Extract the [x, y] coordinate from the center of the cell holding the provided text.  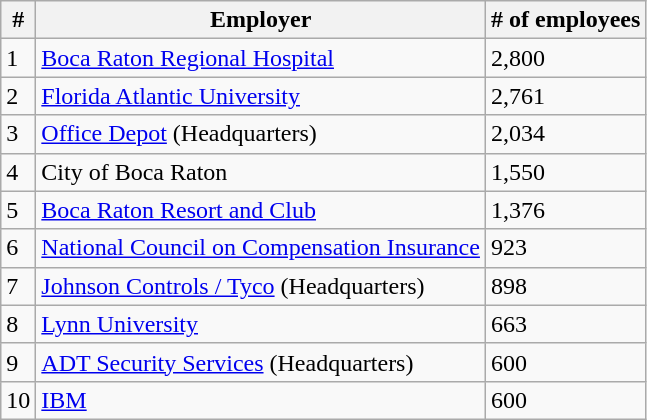
Boca Raton Resort and Club [261, 210]
1,376 [565, 210]
Johnson Controls / Tyco (Headquarters) [261, 286]
3 [18, 134]
ADT Security Services (Headquarters) [261, 362]
Florida Atlantic University [261, 96]
6 [18, 248]
IBM [261, 400]
2,034 [565, 134]
7 [18, 286]
2,800 [565, 58]
4 [18, 172]
National Council on Compensation Insurance [261, 248]
# of employees [565, 20]
8 [18, 324]
City of Boca Raton [261, 172]
663 [565, 324]
2 [18, 96]
Lynn University [261, 324]
# [18, 20]
5 [18, 210]
Employer [261, 20]
Office Depot (Headquarters) [261, 134]
10 [18, 400]
1,550 [565, 172]
2,761 [565, 96]
923 [565, 248]
9 [18, 362]
Boca Raton Regional Hospital [261, 58]
898 [565, 286]
1 [18, 58]
